Return (x, y) of the center of cell containing provided text 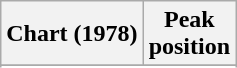
Peakposition (189, 34)
Chart (1978) (72, 34)
